Capture the cell that displays the provided text and extract its [x, y] central coordinate. 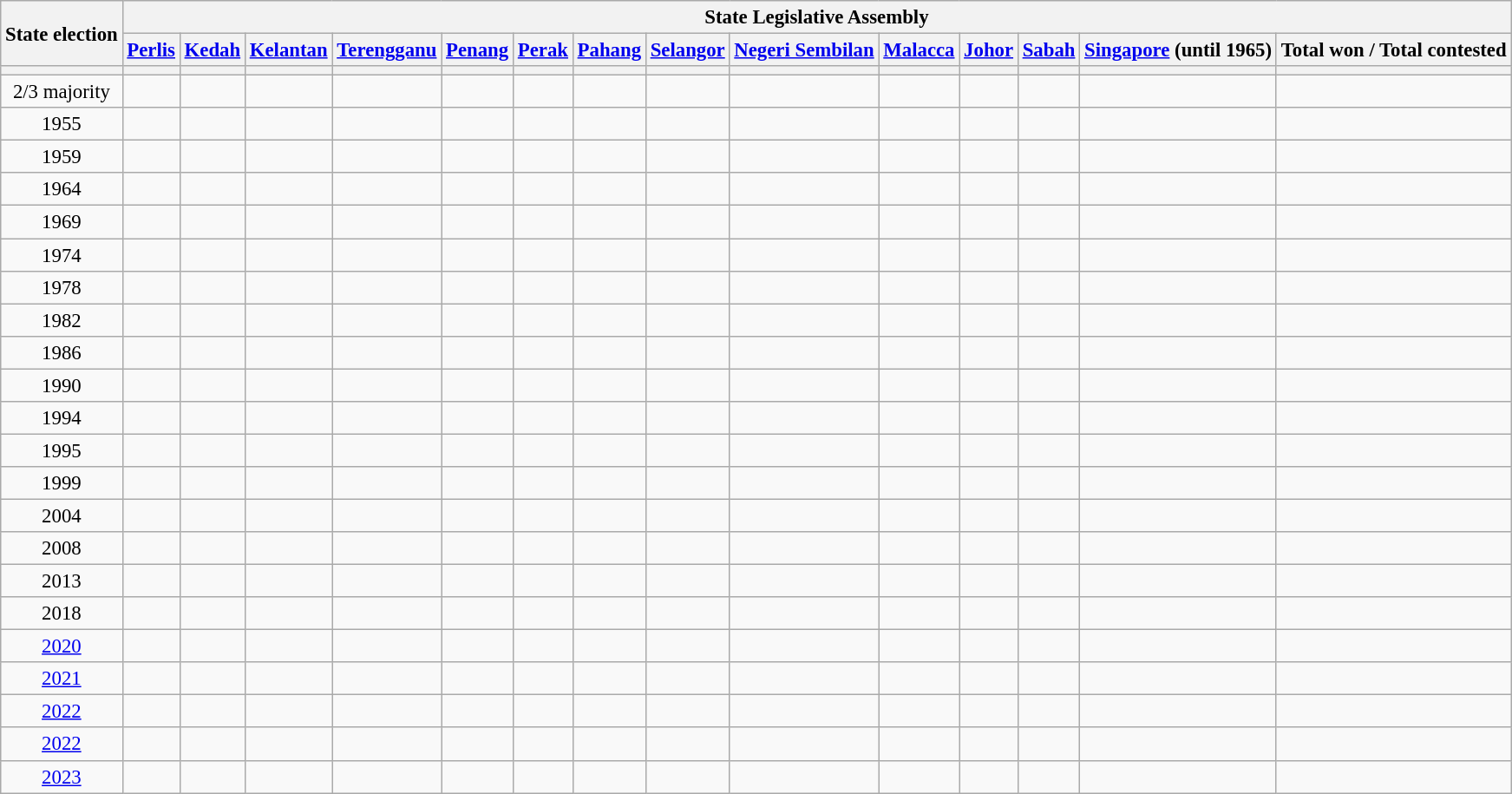
1964 [62, 190]
1969 [62, 222]
1994 [62, 418]
1999 [62, 483]
State Legislative Assembly [817, 17]
2/3 majority [62, 92]
1986 [62, 352]
Johor [989, 50]
2021 [62, 679]
Terengganu [387, 50]
1955 [62, 124]
Perlis [151, 50]
2020 [62, 646]
1995 [62, 450]
2023 [62, 777]
Pahang [609, 50]
Total won / Total contested [1393, 50]
Malacca [920, 50]
2004 [62, 515]
2008 [62, 548]
Singapore (until 1965) [1178, 50]
2018 [62, 614]
Kelantan [288, 50]
Kedah [212, 50]
1959 [62, 157]
Perak [543, 50]
Selangor [687, 50]
1978 [62, 287]
1982 [62, 320]
Negeri Sembilan [804, 50]
Sabah [1048, 50]
2013 [62, 581]
1990 [62, 385]
State election [62, 33]
1974 [62, 255]
Penang [477, 50]
